From the cell containing the given text, extract its center point as (x, y) coordinate. 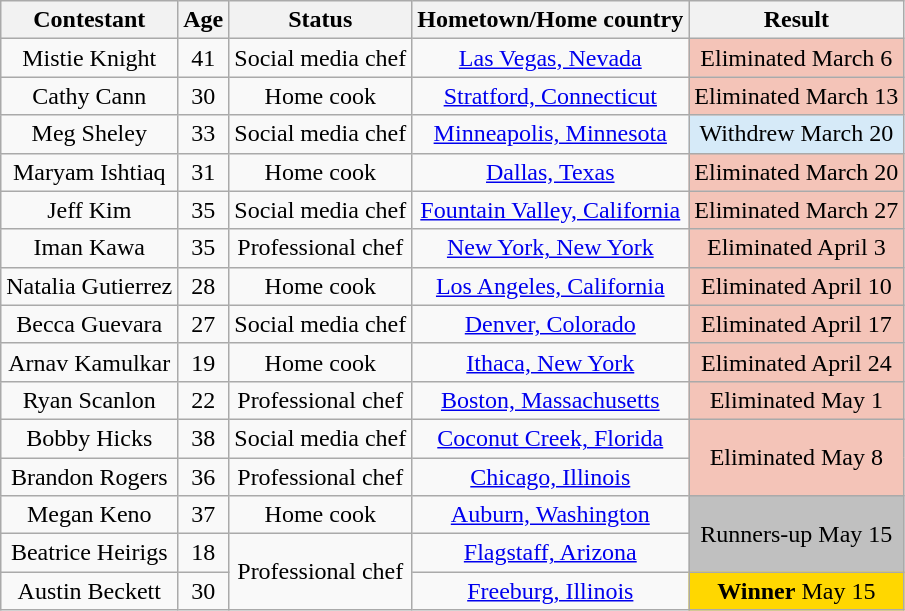
18 (204, 553)
Eliminated April 10 (796, 286)
Brandon Rogers (90, 477)
Contestant (90, 20)
Becca Guevara (90, 324)
Eliminated March 6 (796, 58)
Hometown/Home country (550, 20)
Iman Kawa (90, 248)
Arnav Kamulkar (90, 362)
41 (204, 58)
Fountain Valley, California (550, 210)
33 (204, 134)
Ryan Scanlon (90, 400)
Cathy Cann (90, 96)
Withdrew March 20 (796, 134)
New York, New York (550, 248)
Eliminated March 13 (796, 96)
27 (204, 324)
Eliminated April 17 (796, 324)
Age (204, 20)
Natalia Gutierrez (90, 286)
Boston, Massachusetts (550, 400)
Maryam Ishtiaq (90, 172)
36 (204, 477)
19 (204, 362)
Mistie Knight (90, 58)
Status (320, 20)
Los Angeles, California (550, 286)
Beatrice Heirigs (90, 553)
Austin Beckett (90, 591)
Eliminated March 20 (796, 172)
Eliminated April 24 (796, 362)
Las Vegas, Nevada (550, 58)
Flagstaff, Arizona (550, 553)
37 (204, 515)
28 (204, 286)
Stratford, Connecticut (550, 96)
Jeff Kim (90, 210)
38 (204, 438)
22 (204, 400)
Auburn, Washington (550, 515)
Eliminated March 27 (796, 210)
Meg Sheley (90, 134)
Result (796, 20)
Ithaca, New York (550, 362)
Freeburg, Illinois (550, 591)
Megan Keno (90, 515)
31 (204, 172)
Bobby Hicks (90, 438)
Chicago, Illinois (550, 477)
Runners-up May 15 (796, 534)
Dallas, Texas (550, 172)
Eliminated April 3 (796, 248)
Denver, Colorado (550, 324)
Eliminated May 1 (796, 400)
Minneapolis, Minnesota (550, 134)
Eliminated May 8 (796, 457)
Coconut Creek, Florida (550, 438)
Winner May 15 (796, 591)
